Output the [x, y] coordinate of the center of the cell containing the given text.  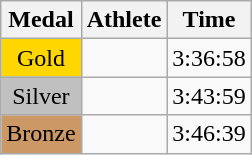
3:36:58 [209, 58]
Bronze [41, 134]
3:43:59 [209, 96]
Athlete [124, 20]
Medal [41, 20]
Gold [41, 58]
3:46:39 [209, 134]
Silver [41, 96]
Time [209, 20]
